Extract the (x, y) coordinate from the center of the cell holding the provided text.  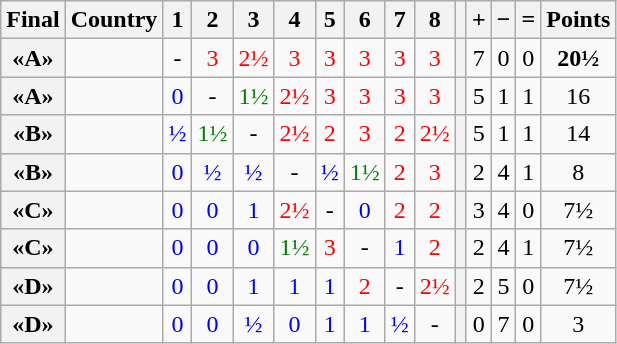
+ (478, 20)
Country (114, 20)
6 (364, 20)
14 (578, 134)
− (504, 20)
16 (578, 96)
Final (33, 20)
= (528, 20)
Points (578, 20)
20½ (578, 58)
